Capture the cell that displays the provided text and extract its [x, y] central coordinate. 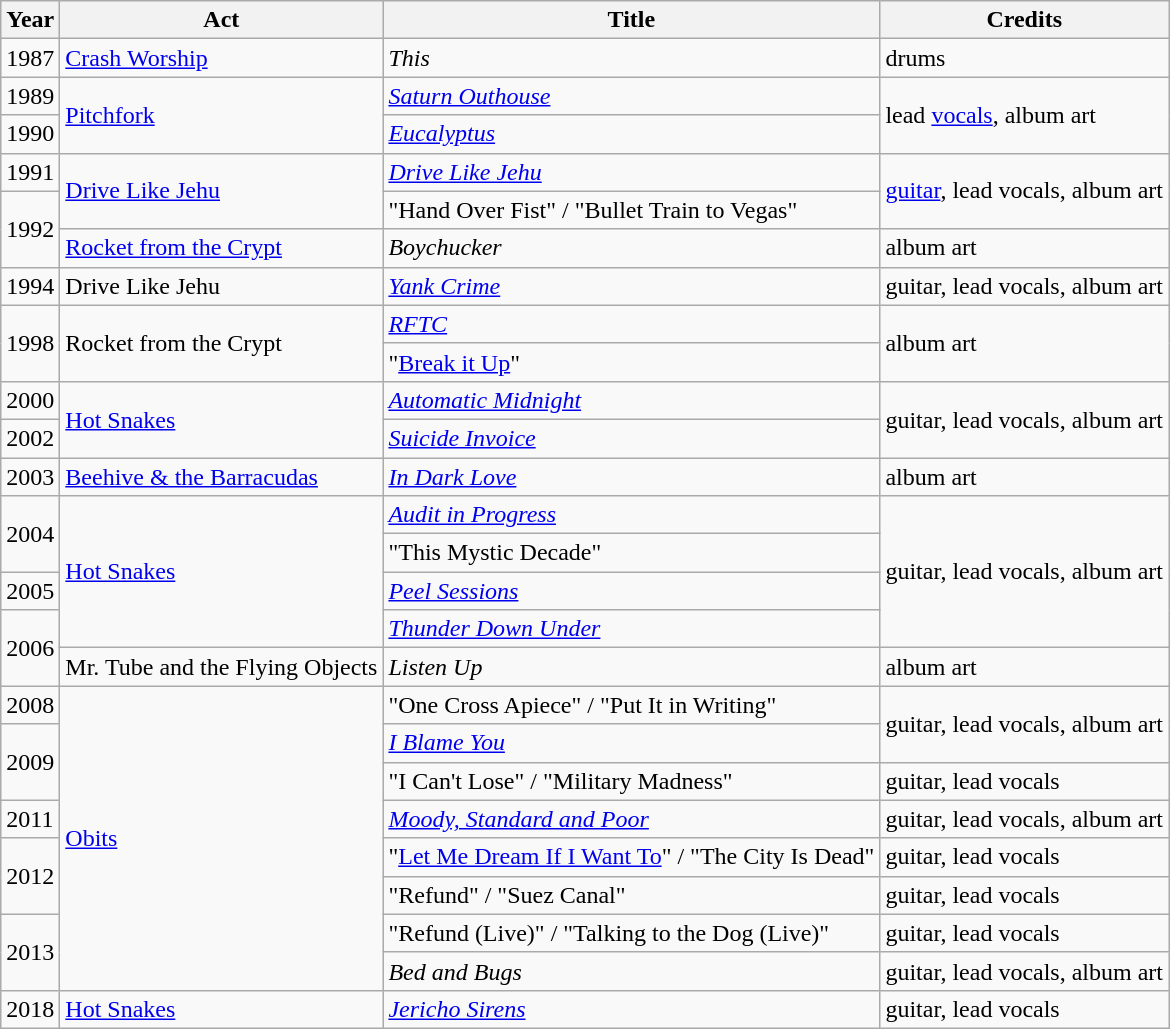
Boychucker [632, 248]
"This Mystic Decade" [632, 553]
Moody, Standard and Poor [632, 819]
2011 [30, 819]
Crash Worship [222, 58]
1998 [30, 343]
Listen Up [632, 667]
lead vocals, album art [1024, 115]
Yank Crime [632, 286]
2000 [30, 400]
2003 [30, 477]
"Refund (Live)" / "Talking to the Dog (Live)" [632, 933]
2012 [30, 876]
1987 [30, 58]
"I Can't Lose" / "Military Madness" [632, 781]
Credits [1024, 20]
2013 [30, 952]
"Break it Up" [632, 362]
Eucalyptus [632, 134]
2002 [30, 438]
Year [30, 20]
Act [222, 20]
This [632, 58]
1994 [30, 286]
1991 [30, 172]
Audit in Progress [632, 515]
Peel Sessions [632, 591]
Saturn Outhouse [632, 96]
Title [632, 20]
"Refund" / "Suez Canal" [632, 895]
2009 [30, 762]
1990 [30, 134]
Thunder Down Under [632, 629]
1992 [30, 229]
I Blame You [632, 743]
2004 [30, 534]
2018 [30, 1009]
Suicide Invoice [632, 438]
"Hand Over Fist" / "Bullet Train to Vegas" [632, 210]
2005 [30, 591]
1989 [30, 96]
Automatic Midnight [632, 400]
Mr. Tube and the Flying Objects [222, 667]
Bed and Bugs [632, 971]
2006 [30, 648]
Jericho Sirens [632, 1009]
Beehive & the Barracudas [222, 477]
Obits [222, 838]
Pitchfork [222, 115]
2008 [30, 705]
In Dark Love [632, 477]
"Let Me Dream If I Want To" / "The City Is Dead" [632, 857]
drums [1024, 58]
"One Cross Apiece" / "Put It in Writing" [632, 705]
RFTC [632, 324]
